Provide the (X, Y) coordinate of the cell's center where the given text is located.  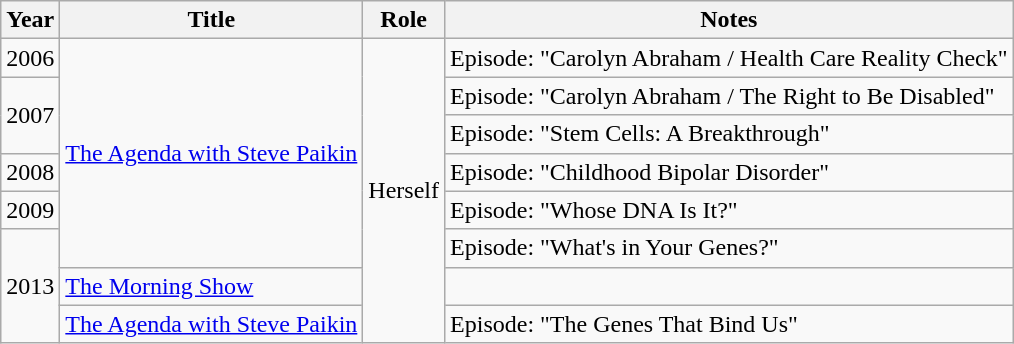
Episode: "Stem Cells: A Breakthrough" (730, 134)
2007 (30, 115)
Herself (404, 191)
Year (30, 20)
Episode: "What's in Your Genes?" (730, 248)
2013 (30, 286)
The Morning Show (212, 286)
Episode: "Carolyn Abraham / Health Care Reality Check" (730, 58)
Notes (730, 20)
Title (212, 20)
Episode: "Carolyn Abraham / The Right to Be Disabled" (730, 96)
2008 (30, 172)
Episode: "Whose DNA Is It?" (730, 210)
2009 (30, 210)
Episode: "Childhood Bipolar Disorder" (730, 172)
2006 (30, 58)
Role (404, 20)
Episode: "The Genes That Bind Us" (730, 324)
